For the text-containing cell, return its midpoint in (x, y) coordinate format. 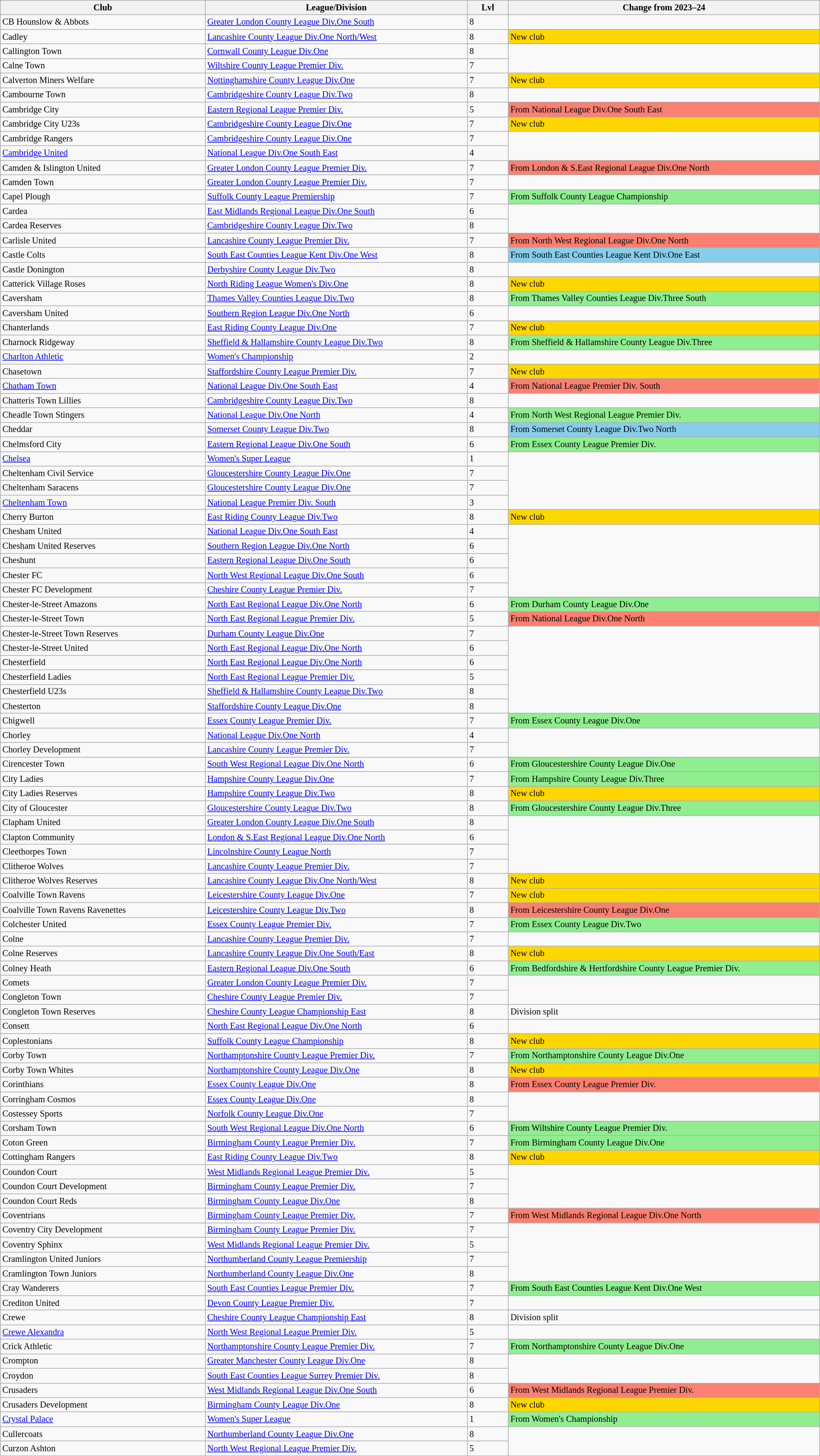
Crediton United (103, 1303)
Clapton Community (103, 837)
Club (103, 7)
Derbyshire County League Div.Two (336, 269)
Coalville Town Ravens (103, 895)
Chesham United Reserves (103, 546)
Norfolk County League Div.One (336, 1114)
Leicestershire County League Div.Two (336, 910)
Hampshire County League Div.One (336, 779)
Cheddar (103, 429)
Northamptonshire County League Div.One (336, 1070)
Chatteris Town Lillies (103, 400)
From London & S.East Regional League Div.One North (664, 168)
Clitheroe Wolves Reserves (103, 881)
Crusaders (103, 1390)
Staffordshire County League Premier Div. (336, 371)
Coundon Court Development (103, 1186)
Chester-le-Street Town Reserves (103, 634)
South East Counties League Premier Div. (336, 1288)
From Hampshire County League Div.Three (664, 779)
Colne Reserves (103, 954)
Chester-le-Street Town (103, 619)
From Gloucestershire County League Div.One (664, 764)
Chorley (103, 735)
Coplestonians (103, 1041)
2 (488, 357)
City of Gloucester (103, 808)
Catterick Village Roses (103, 284)
From Essex County League Div.Two (664, 925)
Crewe Alexandra (103, 1332)
Congleton Town Reserves (103, 1012)
Coton Green (103, 1143)
Chasetown (103, 371)
Cambridge United (103, 153)
Coundon Court (103, 1172)
Lvl (488, 7)
Crystal Palace (103, 1419)
Cottingham Rangers (103, 1157)
Eastern Regional League Premier Div. (336, 109)
Colchester United (103, 925)
Calverton Miners Welfare (103, 80)
From Sheffield & Hallamshire County League Div.Three (664, 342)
From South East Counties League Kent Div.One West (664, 1288)
Coundon Court Reds (103, 1201)
Chelmsford City (103, 444)
Colne (103, 939)
Camden & Islington United (103, 168)
Cray Wanderers (103, 1288)
West Midlands Regional League Div.One South (336, 1390)
Nottinghamshire County League Div.One (336, 80)
Coalville Town Ravens Ravenettes (103, 910)
Cardea Reserves (103, 226)
Durham County League Div.One (336, 634)
City Ladies Reserves (103, 794)
Cramlington United Juniors (103, 1259)
Leicestershire County League Div.One (336, 895)
Cherry Burton (103, 517)
Calne Town (103, 66)
From Bedfordshire & Hertfordshire County League Premier Div. (664, 968)
Cheltenham Civil Service (103, 473)
Gloucestershire County League Div.Two (336, 808)
From Somerset County League Div.Two North (664, 429)
Chester-le-Street Amazons (103, 604)
Cullercoats (103, 1434)
Cambridge City U23s (103, 124)
Callington Town (103, 51)
Cambourne Town (103, 95)
North West Regional League Div.One South (336, 575)
National League Premier Div. South (336, 502)
Corby Town (103, 1056)
League/Division (336, 7)
Castle Donington (103, 269)
From Wiltshire County League Premier Div. (664, 1128)
Clitheroe Wolves (103, 866)
Chesterfield Ladies (103, 677)
South East Counties League Kent Div.One West (336, 255)
Somerset County League Div.Two (336, 429)
City Ladies (103, 779)
From West Midlands Regional League Div.One North (664, 1216)
From National League Div.One South East (664, 109)
Consett (103, 1026)
Chester FC (103, 575)
Cramlington Town Juniors (103, 1274)
Staffordshire County League Div.One (336, 706)
Chesham United (103, 531)
Coventry Sphinx (103, 1245)
Corinthians (103, 1085)
Curzon Ashton (103, 1448)
Cambridge City (103, 109)
Crompton (103, 1361)
Congleton Town (103, 997)
Women's Championship (336, 357)
Caversham (103, 298)
Cheadle Town Stingers (103, 415)
Devon County League Premier Div. (336, 1303)
From Gloucestershire County League Div.Three (664, 808)
Chorley Development (103, 750)
Carlisle United (103, 240)
Cheltenham Town (103, 502)
Thames Valley Counties League Div.Two (336, 298)
Change from 2023–24 (664, 7)
Cadley (103, 37)
London & S.East Regional League Div.One North (336, 837)
From Suffolk County League Championship (664, 197)
Lancashire County League Div.One South/East (336, 954)
Comets (103, 982)
Caversham United (103, 313)
From Essex County League Div.One (664, 721)
Charlton Athletic (103, 357)
Northumberland County League Premiership (336, 1259)
Castle Colts (103, 255)
Charnock Ridgeway (103, 342)
Cleethorpes Town (103, 851)
From Thames Valley Counties League Div.Three South (664, 298)
From National League Premier Div. South (664, 386)
Chesterfield (103, 662)
Cornwall County League Div.One (336, 51)
Chesterfield U23s (103, 691)
Corringham Cosmos (103, 1099)
From South East Counties League Kent Div.One East (664, 255)
East Riding County League Div.One (336, 328)
Lincolnshire County League North (336, 851)
Clapham United (103, 822)
Chanterlands (103, 328)
South East Counties League Surrey Premier Div. (336, 1376)
From Durham County League Div.One (664, 604)
From West Midlands Regional League Premier Div. (664, 1390)
Suffolk County League Premiership (336, 197)
3 (488, 502)
Chatham Town (103, 386)
Hampshire County League Div.Two (336, 794)
From Women's Championship (664, 1419)
Capel Plough (103, 197)
From National League Div.One North (664, 619)
Chigwell (103, 721)
Suffolk County League Championship (336, 1041)
Greater Manchester County League Div.One (336, 1361)
Coventrians (103, 1216)
North Riding League Women's Div.One (336, 284)
Crick Athletic (103, 1347)
CB Hounslow & Abbots (103, 22)
Colney Heath (103, 968)
Chesterton (103, 706)
Chester FC Development (103, 590)
Cheshunt (103, 560)
Cheltenham Saracens (103, 488)
Corsham Town (103, 1128)
From North West Regional League Div.One North (664, 240)
Camden Town (103, 182)
East Midlands Regional League Div.One South (336, 211)
Wiltshire County League Premier Div. (336, 66)
Chelsea (103, 459)
Chester-le-Street United (103, 648)
Cambridge Rangers (103, 138)
Crusaders Development (103, 1405)
Croydon (103, 1376)
Corby Town Whites (103, 1070)
From Birmingham County League Div.One (664, 1143)
Crewe (103, 1317)
Cirencester Town (103, 764)
From Leicestershire County League Div.One (664, 910)
Cardea (103, 211)
Coventry City Development (103, 1230)
From North West Regional League Premier Div. (664, 415)
Costessey Sports (103, 1114)
